Find where the given text appears and provide that cell's center as (x, y) coordinate. 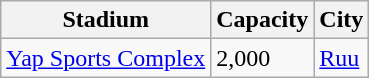
City (342, 20)
Capacity (262, 20)
Stadium (106, 20)
Ruu (342, 58)
2,000 (262, 58)
Yap Sports Complex (106, 58)
